Search for the cell housing the specified text and yield its [X, Y] center coordinate. 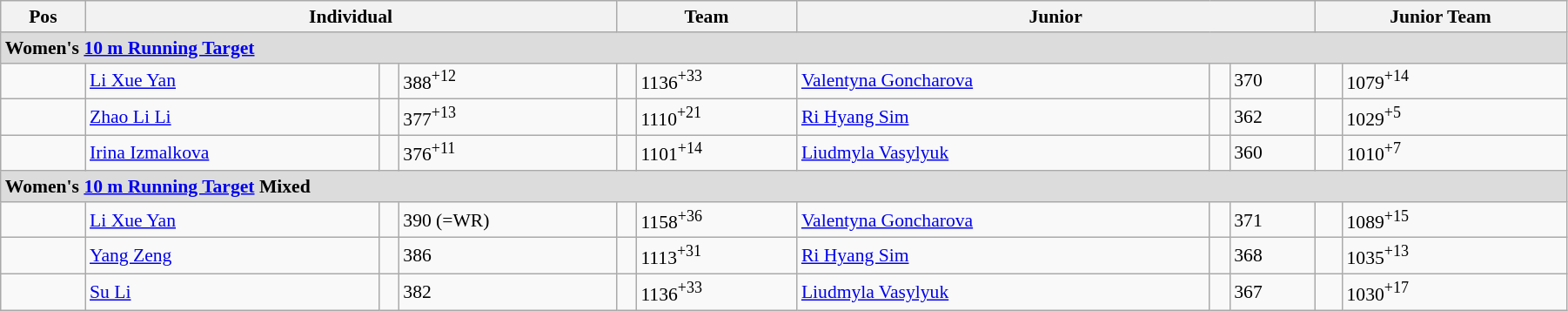
377+13 [507, 117]
386 [507, 256]
382 [507, 293]
Junior Team [1440, 17]
1113+31 [717, 256]
390 (=WR) [507, 220]
Team [707, 17]
1158+36 [717, 220]
Women's 10 m Running Target Mixed [784, 186]
1079+14 [1454, 80]
371 [1272, 220]
368 [1272, 256]
370 [1272, 80]
367 [1272, 293]
1089+15 [1454, 220]
388+12 [507, 80]
Pos [44, 17]
1030+17 [1454, 293]
Irina Izmalkova [231, 153]
1010+7 [1454, 153]
1029+5 [1454, 117]
Zhao Li Li [231, 117]
1101+14 [717, 153]
1110+21 [717, 117]
Su Li [231, 293]
Individual [351, 17]
Women's 10 m Running Target [784, 48]
376+11 [507, 153]
1035+13 [1454, 256]
Junior [1056, 17]
Yang Zeng [231, 256]
362 [1272, 117]
360 [1272, 153]
